Locate the cell with the specified text and output its (X, Y) center coordinate. 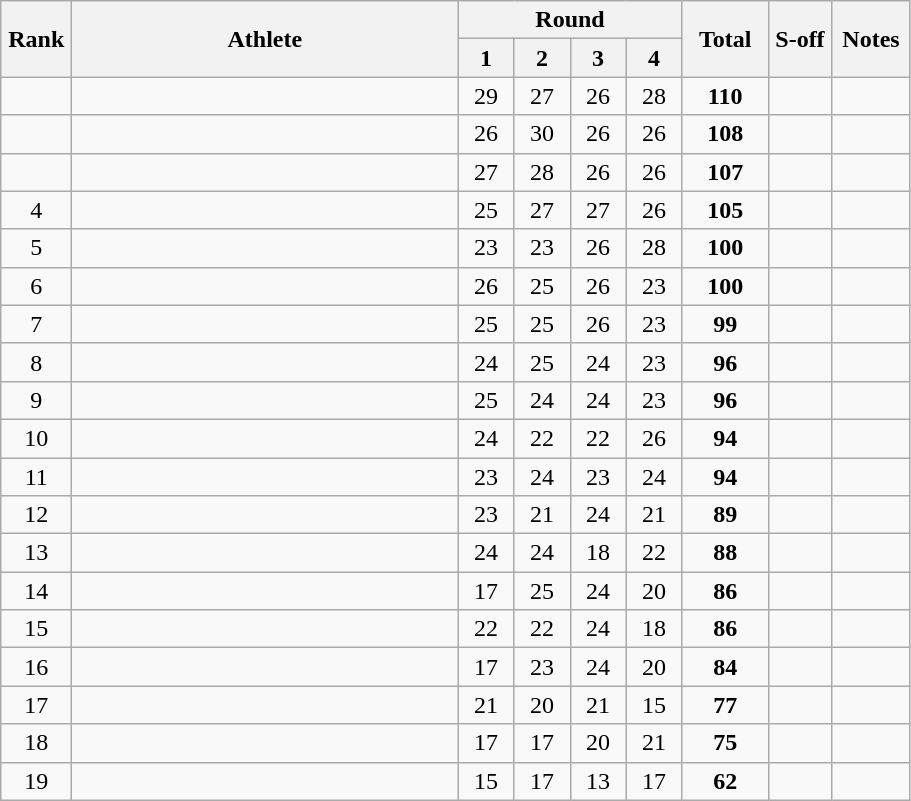
108 (725, 134)
6 (36, 286)
8 (36, 362)
5 (36, 248)
88 (725, 553)
11 (36, 477)
Total (725, 39)
10 (36, 438)
Round (570, 20)
3 (598, 58)
84 (725, 667)
Rank (36, 39)
12 (36, 515)
S-off (800, 39)
110 (725, 96)
75 (725, 743)
62 (725, 781)
30 (542, 134)
Notes (872, 39)
77 (725, 705)
1 (486, 58)
19 (36, 781)
105 (725, 210)
89 (725, 515)
107 (725, 172)
2 (542, 58)
9 (36, 400)
29 (486, 96)
Athlete (265, 39)
16 (36, 667)
14 (36, 591)
99 (725, 324)
7 (36, 324)
